Capture the cell that displays the provided text and extract its [x, y] central coordinate. 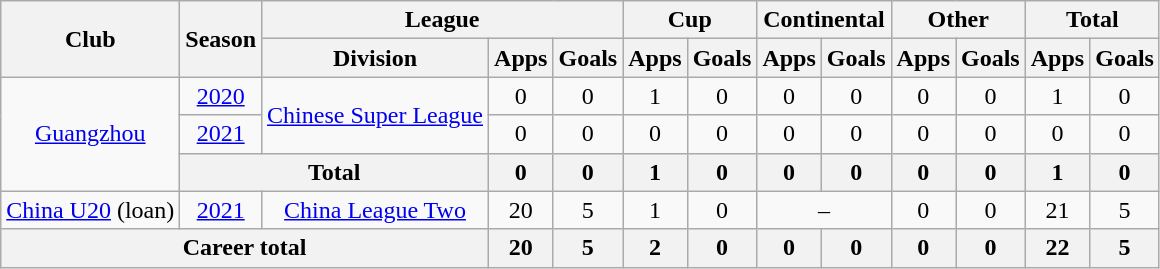
Division [376, 58]
Cup [690, 20]
Continental [824, 20]
China U20 (loan) [90, 210]
Season [221, 39]
Chinese Super League [376, 115]
China League Two [376, 210]
2020 [221, 96]
Other [958, 20]
League [442, 20]
22 [1057, 248]
2 [655, 248]
– [824, 210]
Guangzhou [90, 134]
21 [1057, 210]
Club [90, 39]
Career total [245, 248]
